Determine the (X, Y) coordinate at the center of the cell enclosing the given text.  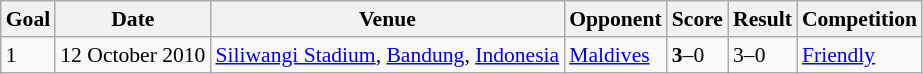
Opponent (616, 19)
Friendly (860, 55)
Goal (28, 19)
Result (762, 19)
Maldives (616, 55)
Siliwangi Stadium, Bandung, Indonesia (387, 55)
12 October 2010 (132, 55)
Competition (860, 19)
Date (132, 19)
Score (698, 19)
Venue (387, 19)
1 (28, 55)
